Return (X, Y) of the center of cell containing provided text 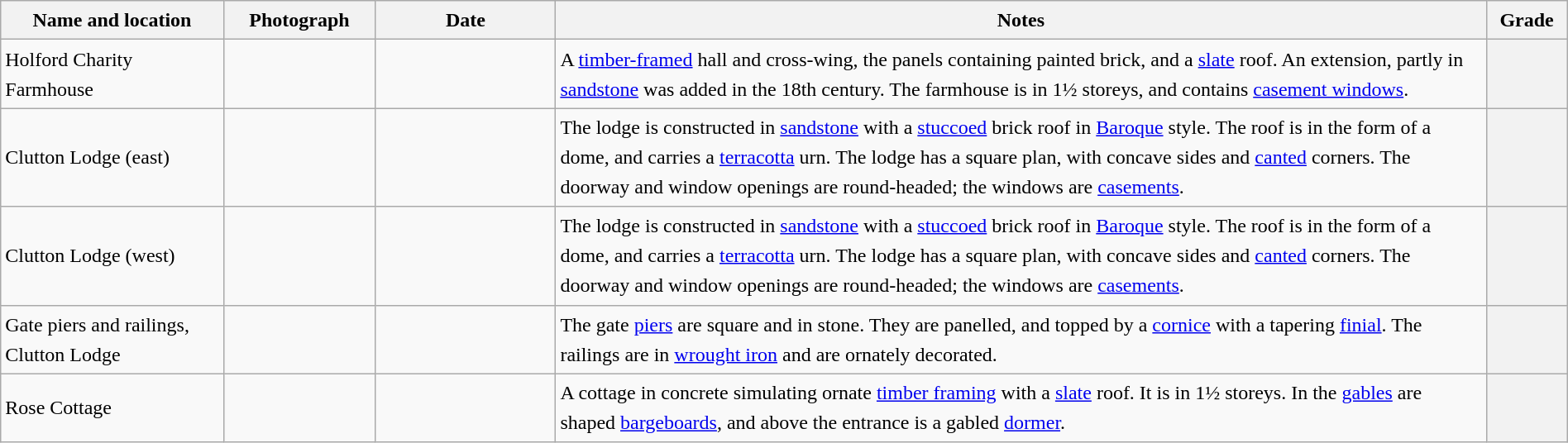
Clutton Lodge (east) (112, 157)
Notes (1021, 20)
Grade (1527, 20)
Holford Charity Farmhouse (112, 74)
Date (466, 20)
Photograph (299, 20)
Clutton Lodge (west) (112, 256)
Name and location (112, 20)
Gate piers and railings,Clutton Lodge (112, 339)
Rose Cottage (112, 408)
